Return [X, Y] of the center of cell containing provided text 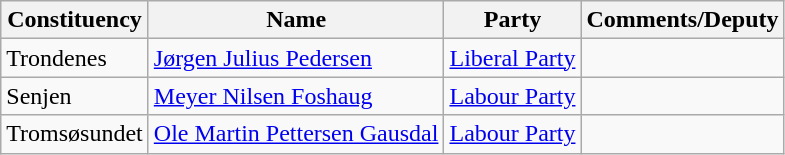
Meyer Nilsen Foshaug [296, 96]
Trondenes [75, 58]
Tromsøsundet [75, 134]
Senjen [75, 96]
Comments/Deputy [682, 20]
Jørgen Julius Pedersen [296, 58]
Name [296, 20]
Liberal Party [512, 58]
Ole Martin Pettersen Gausdal [296, 134]
Party [512, 20]
Constituency [75, 20]
